Detect which cell encompasses the target text, then output its [x, y] center coordinate. 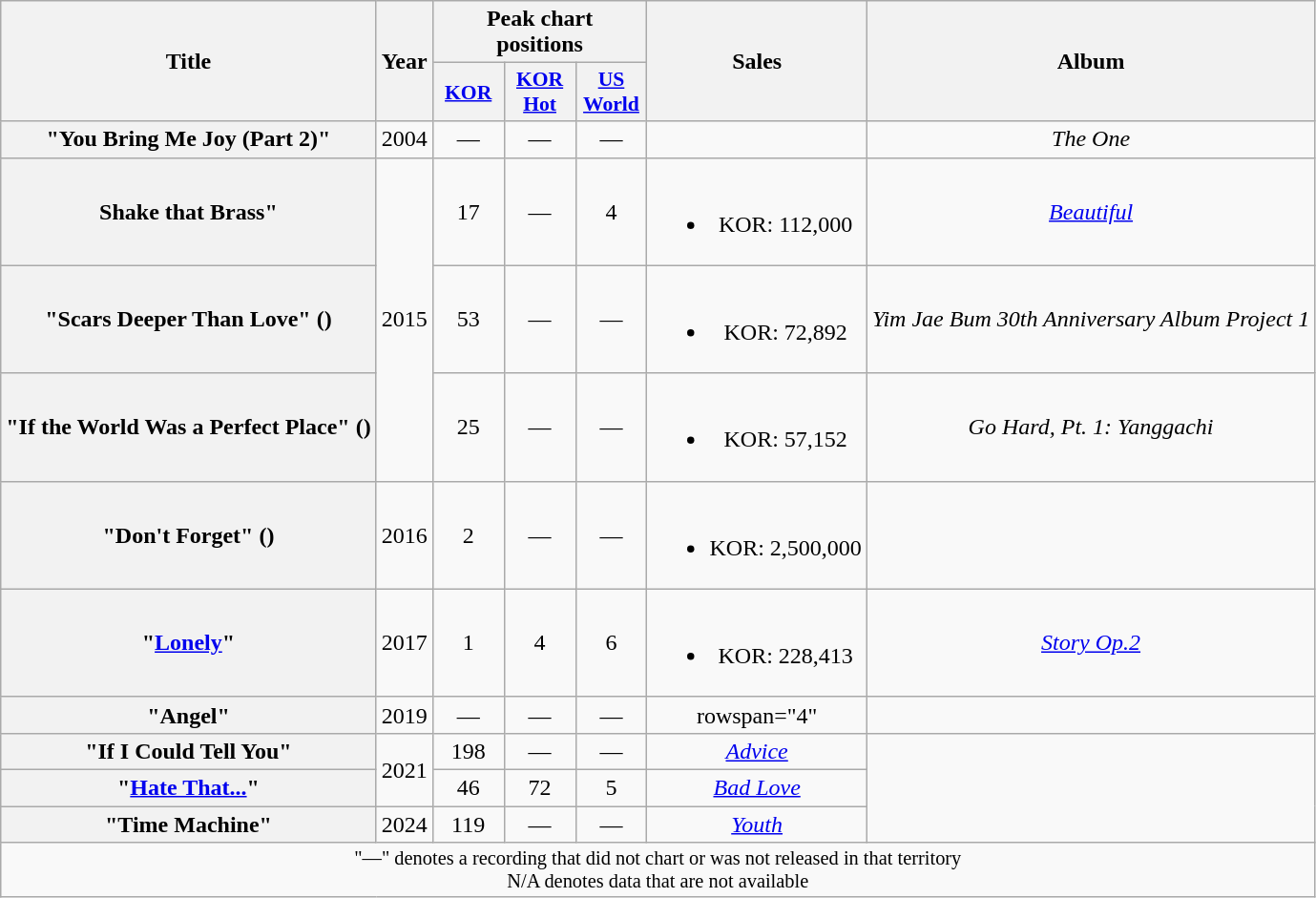
"Angel" [189, 715]
2024 [405, 824]
72 [540, 787]
Go Hard, Pt. 1: Yanggachi [1090, 428]
2004 [405, 139]
"Time Machine" [189, 824]
17 [468, 212]
KOR: 72,892 [757, 319]
"Don't Forget" () [189, 534]
KOR: 112,000 [757, 212]
2021 [405, 769]
"If the World Was a Perfect Place" () [189, 428]
46 [468, 787]
KORHot [540, 92]
2015 [405, 319]
Sales [757, 61]
rowspan="4" [757, 715]
Bad Love [757, 787]
"—" denotes a recording that did not chart or was not released in that territoryN/A denotes data that are not available [658, 870]
KOR: 2,500,000 [757, 534]
6 [611, 643]
Year [405, 61]
Beautiful [1090, 212]
Youth [757, 824]
2016 [405, 534]
"Lonely" [189, 643]
KOR [468, 92]
"If I Could Tell You" [189, 751]
"You Bring Me Joy (Part 2)" [189, 139]
25 [468, 428]
Advice [757, 751]
The One [1090, 139]
USWorld [611, 92]
Shake that Brass" [189, 212]
Yim Jae Bum 30th Anniversary Album Project 1 [1090, 319]
53 [468, 319]
Title [189, 61]
2019 [405, 715]
Album [1090, 61]
KOR: 57,152 [757, 428]
119 [468, 824]
2017 [405, 643]
"Hate That..." [189, 787]
"Scars Deeper Than Love" () [189, 319]
5 [611, 787]
Story Op.2 [1090, 643]
1 [468, 643]
Peak chartpositions [540, 32]
KOR: 228,413 [757, 643]
2 [468, 534]
198 [468, 751]
